Scan for the cell matching the given text and deliver its (X, Y) coordinate at center. 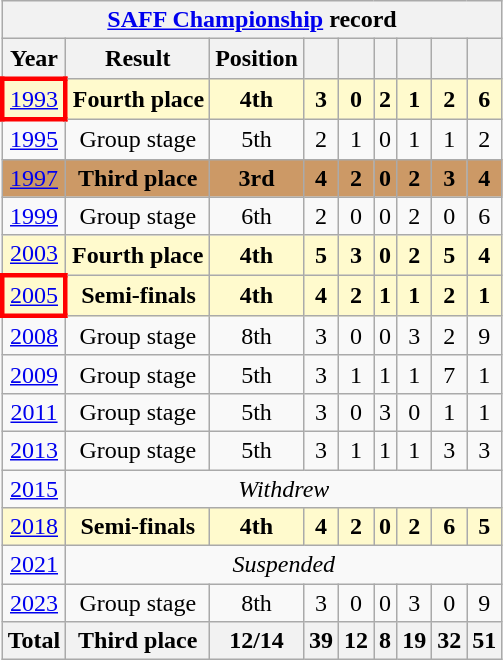
Withdrew (284, 489)
Year (34, 59)
Suspended (284, 565)
2008 (34, 336)
2018 (34, 527)
39 (320, 641)
2005 (34, 296)
2015 (34, 489)
Total (34, 641)
32 (450, 641)
2013 (34, 450)
SAFF Championship record (252, 20)
6th (257, 216)
2009 (34, 374)
7 (450, 374)
19 (414, 641)
2023 (34, 603)
1993 (34, 98)
12 (356, 641)
51 (484, 641)
Result (138, 59)
12/14 (257, 641)
1997 (34, 178)
1995 (34, 139)
1999 (34, 216)
2021 (34, 565)
3rd (257, 178)
2003 (34, 255)
8 (386, 641)
Position (257, 59)
2011 (34, 412)
